Return the (X, Y) coordinate for the center point of the cell that contains the specified text.  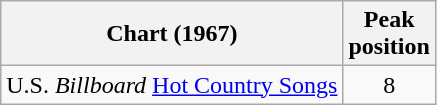
Peakposition (389, 34)
U.S. Billboard Hot Country Songs (172, 85)
8 (389, 85)
Chart (1967) (172, 34)
